Locate the cell with the specified text and output its (X, Y) center coordinate. 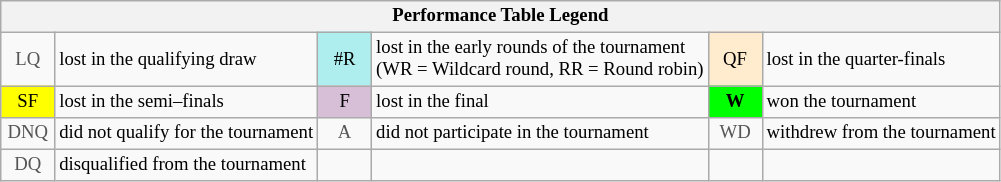
did not participate in the tournament (540, 134)
W (735, 102)
did not qualify for the tournament (186, 134)
lost in the early rounds of the tournament(WR = Wildcard round, RR = Round robin) (540, 60)
lost in the final (540, 102)
LQ (28, 60)
Performance Table Legend (500, 16)
#R (345, 60)
A (345, 134)
WD (735, 134)
SF (28, 102)
won the tournament (881, 102)
disqualified from the tournament (186, 166)
DQ (28, 166)
lost in the semi–finals (186, 102)
lost in the quarter-finals (881, 60)
withdrew from the tournament (881, 134)
DNQ (28, 134)
QF (735, 60)
lost in the qualifying draw (186, 60)
F (345, 102)
